Capture the cell that displays the provided text and extract its (X, Y) central coordinate. 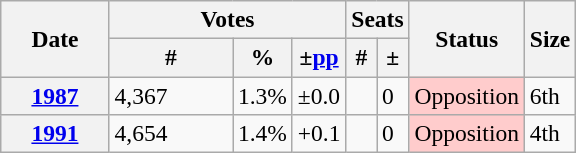
+0.1 (319, 133)
± (393, 57)
1.3% (262, 95)
±0.0 (319, 95)
Seats (378, 19)
% (262, 57)
4,654 (170, 133)
1.4% (262, 133)
6th (550, 95)
±pp (319, 57)
4th (550, 133)
1991 (55, 133)
4,367 (170, 95)
Votes (228, 19)
Date (55, 38)
Size (550, 38)
Status (466, 38)
1987 (55, 95)
